Locate the cell with the specified text and output its [X, Y] center coordinate. 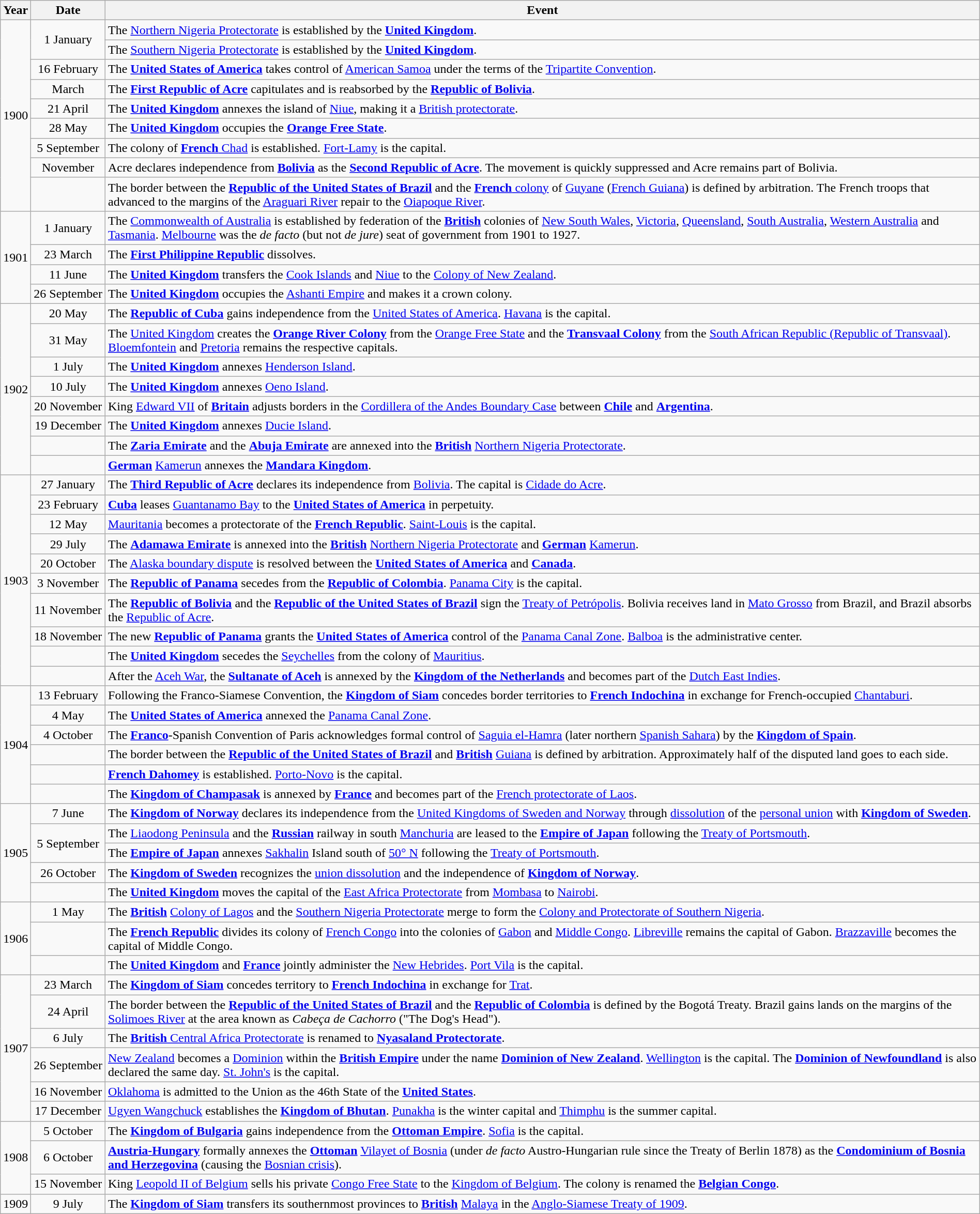
The United States of America takes control of American Samoa under the terms of the Tripartite Convention. [543, 69]
26 October [68, 872]
The Republic of Panama secedes from the Republic of Colombia. Panama City is the capital. [543, 583]
The United Kingdom moves the capital of the East Africa Protectorate from Mombasa to Nairobi. [543, 892]
The Zaria Emirate and the Abuja Emirate are annexed into the British Northern Nigeria Protectorate. [543, 445]
1900 [16, 116]
20 November [68, 406]
1903 [16, 580]
4 May [68, 715]
King Edward VII of Britain adjusts borders in the Cordillera of the Andes Boundary Case between Chile and Argentina. [543, 406]
Date [68, 10]
The First Philippine Republic dissolves. [543, 254]
21 April [68, 109]
6 October [68, 1158]
17 December [68, 1111]
28 May [68, 128]
The Franco-Spanish Convention of Paris acknowledges formal control of Saguia el-Hamra (later northern Spanish Sahara) by the Kingdom of Spain. [543, 735]
1909 [16, 1204]
The Empire of Japan annexes Sakhalin Island south of 50° N following the Treaty of Portsmouth. [543, 853]
7 June [68, 813]
1906 [16, 939]
Cuba leases Guantanamo Bay to the United States of America in perpetuity. [543, 504]
French Dahomey is established. Porto-Novo is the capital. [543, 774]
11 June [68, 274]
The colony of French Chad is established. Fort-Lamy is the capital. [543, 148]
15 November [68, 1184]
The Kingdom of Siam transfers its southernmost provinces to British Malaya in the Anglo-Siamese Treaty of 1909. [543, 1204]
12 May [68, 524]
King Leopold II of Belgium sells his private Congo Free State to the Kingdom of Belgium. The colony is renamed the Belgian Congo. [543, 1184]
The United Kingdom annexes Henderson Island. [543, 367]
1904 [16, 745]
The Kingdom of Sweden recognizes the union dissolution and the independence of Kingdom of Norway. [543, 872]
9 July [68, 1204]
23 February [68, 504]
1908 [16, 1158]
The Alaska boundary dispute is resolved between the United States of America and Canada. [543, 563]
11 November [68, 610]
German Kamerun annexes the Mandara Kingdom. [543, 465]
The United Kingdom annexes Oeno Island. [543, 387]
The United Kingdom transfers the Cook Islands and Niue to the Colony of New Zealand. [543, 274]
The Liaodong Peninsula and the Russian railway in south Manchuria are leased to the Empire of Japan following the Treaty of Portsmouth. [543, 833]
The Northern Nigeria Protectorate is established by the United Kingdom. [543, 30]
The British Colony of Lagos and the Southern Nigeria Protectorate merge to form the Colony and Protectorate of Southern Nigeria. [543, 912]
27 January [68, 485]
1902 [16, 390]
19 December [68, 426]
The United Kingdom occupies the Ashanti Empire and makes it a crown colony. [543, 294]
After the Aceh War, the Sultanate of Aceh is annexed by the Kingdom of the Netherlands and becomes part of the Dutch East Indies. [543, 676]
31 May [68, 340]
Year [16, 10]
6 July [68, 1038]
The British Central Africa Protectorate is renamed to Nyasaland Protectorate. [543, 1038]
The United Kingdom secedes the Seychelles from the colony of Mauritius. [543, 656]
Ugyen Wangchuck establishes the Kingdom of Bhutan. Punakha is the winter capital and Thimphu is the summer capital. [543, 1111]
1 May [68, 912]
1907 [16, 1048]
The Southern Nigeria Protectorate is established by the United Kingdom. [543, 50]
The United Kingdom occupies the Orange Free State. [543, 128]
20 May [68, 314]
1 July [68, 367]
20 October [68, 563]
3 November [68, 583]
1901 [16, 257]
13 February [68, 696]
March [68, 89]
Mauritania becomes a protectorate of the French Republic. Saint-Louis is the capital. [543, 524]
The United States of America annexed the Panama Canal Zone. [543, 715]
The Adamawa Emirate is annexed into the British Northern Nigeria Protectorate and German Kamerun. [543, 544]
The new Republic of Panama grants the United States of America control of the Panama Canal Zone. Balboa is the administrative center. [543, 637]
Oklahoma is admitted to the Union as the 46th State of the United States. [543, 1092]
4 October [68, 735]
The United Kingdom annexes Ducie Island. [543, 426]
16 February [68, 69]
29 July [68, 544]
The First Republic of Acre capitulates and is reabsorbed by the Republic of Bolivia. [543, 89]
The Kingdom of Bulgaria gains independence from the Ottoman Empire. Sofia is the capital. [543, 1131]
18 November [68, 637]
The Republic of Cuba gains independence from the United States of America. Havana is the capital. [543, 314]
5 October [68, 1131]
Event [543, 10]
The Third Republic of Acre declares its independence from Bolivia. The capital is Cidade do Acre. [543, 485]
Acre declares independence from Bolivia as the Second Republic of Acre. The movement is quickly suppressed and Acre remains part of Bolivia. [543, 167]
24 April [68, 1012]
1905 [16, 853]
16 November [68, 1092]
The Kingdom of Champasak is annexed by France and becomes part of the French protectorate of Laos. [543, 794]
The Kingdom of Siam concedes territory to French Indochina in exchange for Trat. [543, 985]
The United Kingdom annexes the island of Niue, making it a British protectorate. [543, 109]
The United Kingdom and France jointly administer the New Hebrides. Port Vila is the capital. [543, 965]
November [68, 167]
10 July [68, 387]
